Find where the given text appears and provide that cell's center as [x, y] coordinate. 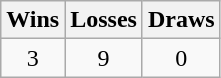
0 [181, 58]
Losses [104, 20]
3 [33, 58]
Draws [181, 20]
9 [104, 58]
Wins [33, 20]
